Return [X, Y] of the center of cell containing provided text 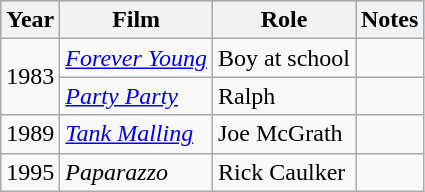
Forever Young [136, 58]
Year [30, 20]
1989 [30, 134]
1995 [30, 172]
Rick Caulker [284, 172]
Boy at school [284, 58]
Role [284, 20]
Film [136, 20]
Ralph [284, 96]
Party Party [136, 96]
Joe McGrath [284, 134]
Paparazzo [136, 172]
1983 [30, 77]
Notes [390, 20]
Tank Malling [136, 134]
